Locate the cell with the specified text and output its (X, Y) center coordinate. 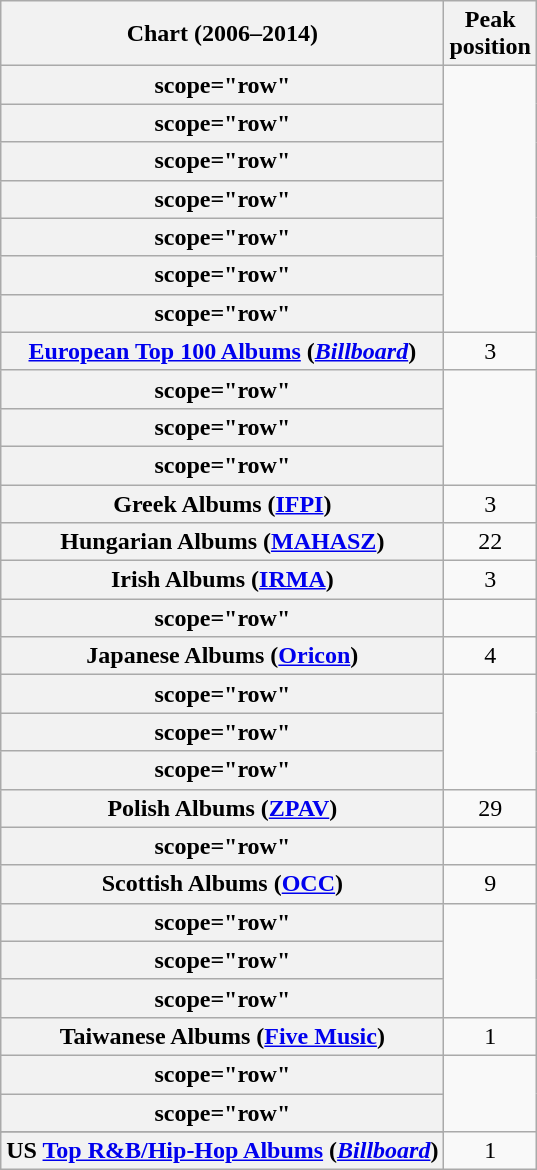
Irish Albums (IRMA) (222, 580)
22 (490, 542)
Chart (2006–2014) (222, 34)
Polish Albums (ZPAV) (222, 808)
Taiwanese Albums (Five Music) (222, 1036)
Hungarian Albums (MAHASZ) (222, 542)
9 (490, 884)
29 (490, 808)
Japanese Albums (Oricon) (222, 656)
US Top R&B/Hip-Hop Albums (Billboard) (222, 1151)
Scottish Albums (OCC) (222, 884)
Greek Albums (IFPI) (222, 503)
4 (490, 656)
Peakposition (490, 34)
European Top 100 Albums (Billboard) (222, 351)
